Identify which cell holds the provided text, then report its (x, y) central coordinate. 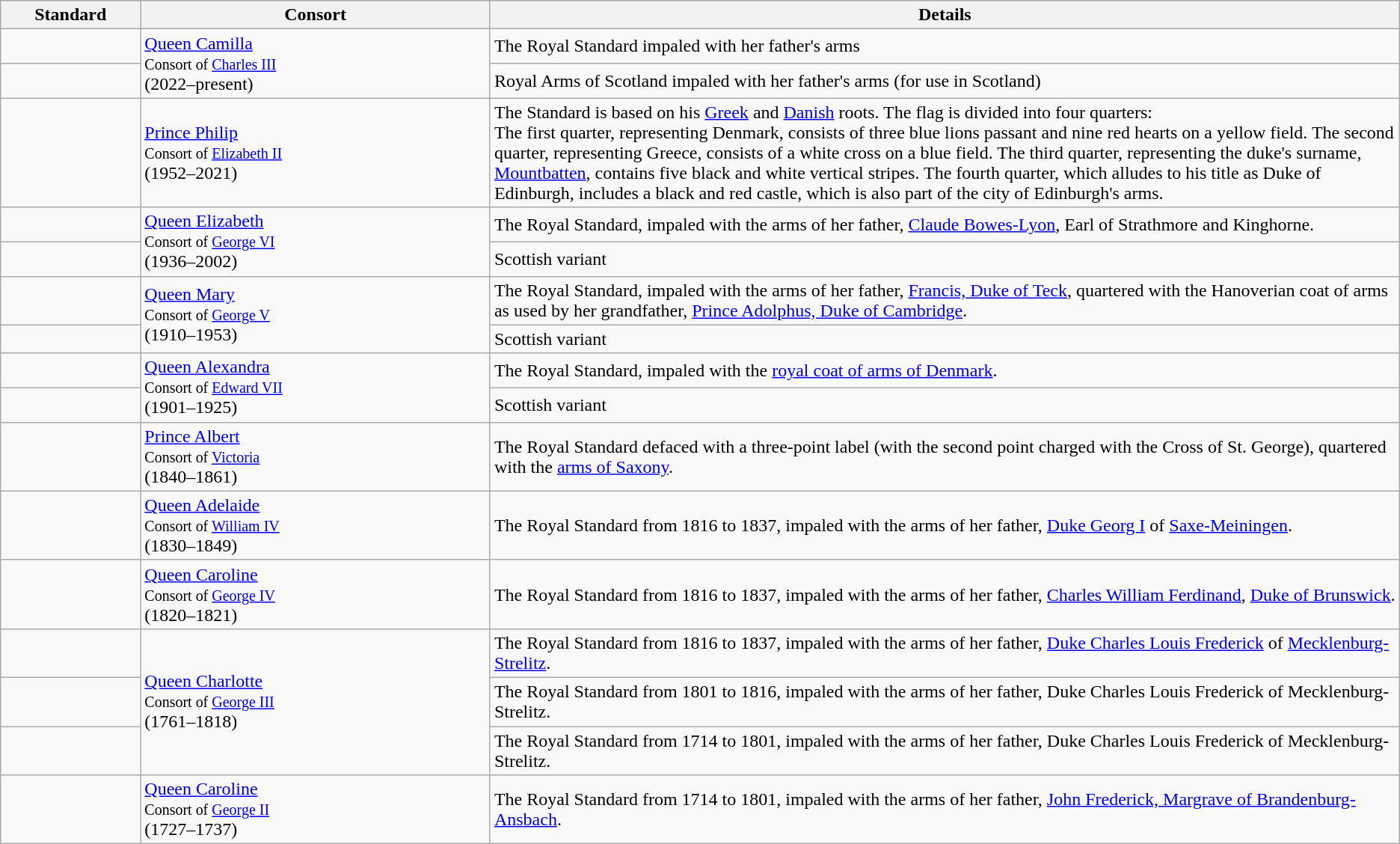
Consort (316, 15)
The Royal Standard from 1816 to 1837, impaled with the arms of her father, Duke Georg I of Saxe-Meiningen. (945, 525)
Queen CamillaConsort of Charles III(2022–present) (316, 64)
Standard (70, 15)
The Royal Standard, impaled with the royal coat of arms of Denmark. (945, 370)
Queen CharlotteConsort of George III(1761–1818) (316, 702)
Prince PhilipConsort of Elizabeth II(1952–2021) (316, 153)
The Royal Standard from 1801 to 1816, impaled with the arms of her father, Duke Charles Louis Frederick of Mecklenburg-Strelitz. (945, 702)
The Royal Standard from 1816 to 1837, impaled with the arms of her father, Charles William Ferdinand, Duke of Brunswick. (945, 594)
Queen CarolineConsort of George IV(1820–1821) (316, 594)
The Royal Standard from 1714 to 1801, impaled with the arms of her father, Duke Charles Louis Frederick of Mecklenburg-Strelitz. (945, 750)
The Royal Standard defaced with a three-point label (with the second point charged with the Cross of St. George), quartered with the arms of Saxony. (945, 456)
The Royal Standard from 1714 to 1801, impaled with the arms of her father, John Frederick, Margrave of Brandenburg-Ansbach. (945, 810)
The Royal Standard, impaled with the arms of her father, Claude Bowes-Lyon, Earl of Strathmore and Kinghorne. (945, 224)
Queen AdelaideConsort of William IV(1830–1849) (316, 525)
The Royal Standard impaled with her father's arms (945, 46)
Details (945, 15)
Prince AlbertConsort of Victoria(1840–1861) (316, 456)
Queen ElizabethConsort of George VI(1936–2002) (316, 242)
The Royal Standard from 1816 to 1837, impaled with the arms of her father, Duke Charles Louis Frederick of Mecklenburg-Strelitz. (945, 652)
Queen MaryConsort of George V(1910–1953) (316, 314)
Queen AlexandraConsort of Edward VII(1901–1925) (316, 388)
Queen CarolineConsort of George II(1727–1737) (316, 810)
Royal Arms of Scotland impaled with her father's arms (for use in Scotland) (945, 81)
